Provide the (X, Y) coordinate of the cell's center where the given text is located.  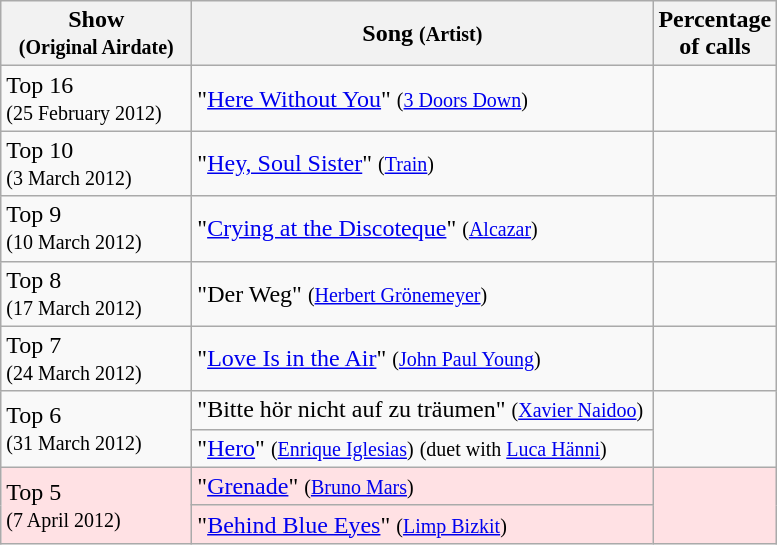
"Der Weg" (Herbert Grönemeyer) (422, 294)
"Crying at the Discoteque" (Alcazar) (422, 228)
Top 10(3 March 2012) (96, 164)
"Hero" (Enrique Iglesias) (duet with Luca Hänni) (422, 448)
Top 16(25 February 2012) (96, 98)
"Love Is in the Air" (John Paul Young) (422, 358)
"Grenade" (Bruno Mars) (422, 486)
Top 6(31 March 2012) (96, 429)
Percentage of calls (715, 34)
Top 5(7 April 2012) (96, 505)
Top 9(10 March 2012) (96, 228)
Song (Artist) (422, 34)
Top 8(17 March 2012) (96, 294)
Show(Original Airdate) (96, 34)
"Behind Blue Eyes" (Limp Bizkit) (422, 524)
"Bitte hör nicht auf zu träumen" (Xavier Naidoo) (422, 410)
"Hey, Soul Sister" (Train) (422, 164)
Top 7(24 March 2012) (96, 358)
"Here Without You" (3 Doors Down) (422, 98)
